For the text-containing cell, return its midpoint in (x, y) coordinate format. 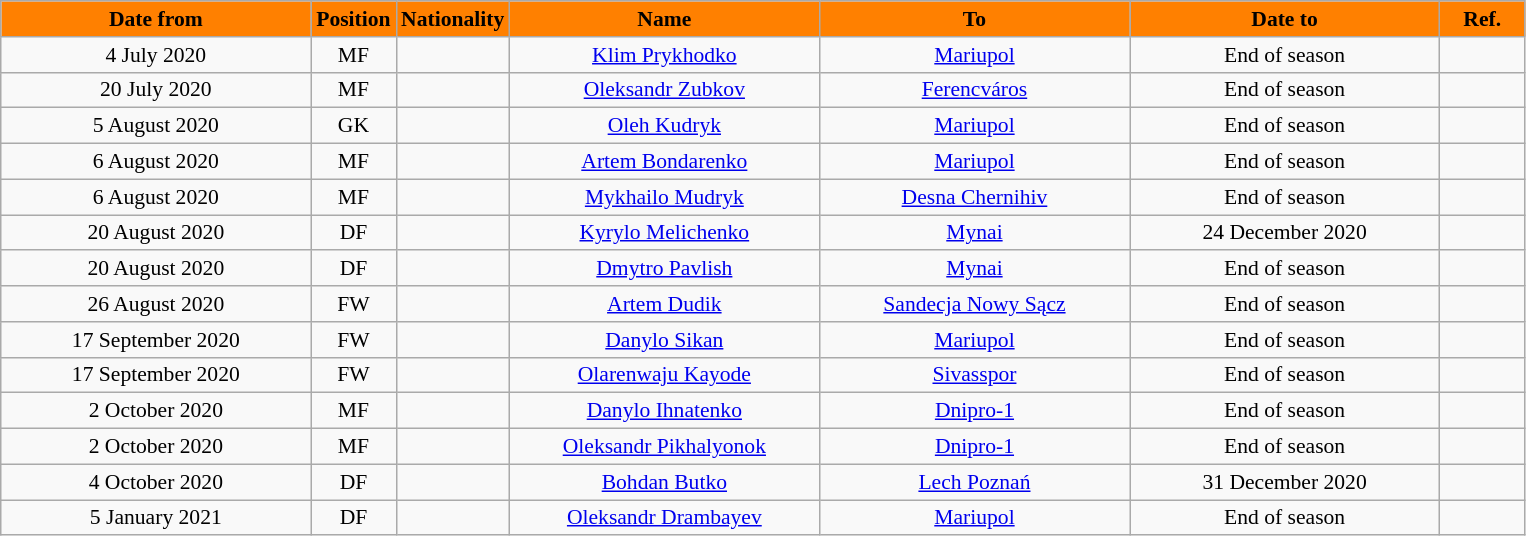
4 July 2020 (156, 55)
Oleksandr Zubkov (664, 90)
Artem Dudik (664, 304)
Mykhailo Mudryk (664, 197)
Nationality (452, 19)
Klim Prykhodko (664, 55)
Desna Chernihiv (974, 197)
Artem Bondarenko (664, 162)
Lech Poznań (974, 482)
5 January 2021 (156, 518)
20 July 2020 (156, 90)
Sivasspor (974, 375)
Oleksandr Pikhalyonok (664, 447)
Dmytro Pavlish (664, 269)
To (974, 19)
Danylo Sikan (664, 340)
Kyrylo Melichenko (664, 233)
Ref. (1482, 19)
4 October 2020 (156, 482)
Danylo Ihnatenko (664, 411)
5 August 2020 (156, 126)
Oleh Kudryk (664, 126)
Date to (1285, 19)
24 December 2020 (1285, 233)
Olarenwaju Kayode (664, 375)
Bohdan Butko (664, 482)
Position (354, 19)
Oleksandr Drambayev (664, 518)
Sandecja Nowy Sącz (974, 304)
31 December 2020 (1285, 482)
Ferencváros (974, 90)
Date from (156, 19)
Name (664, 19)
26 August 2020 (156, 304)
GK (354, 126)
